Find where the given text appears and provide that cell's center as (x, y) coordinate. 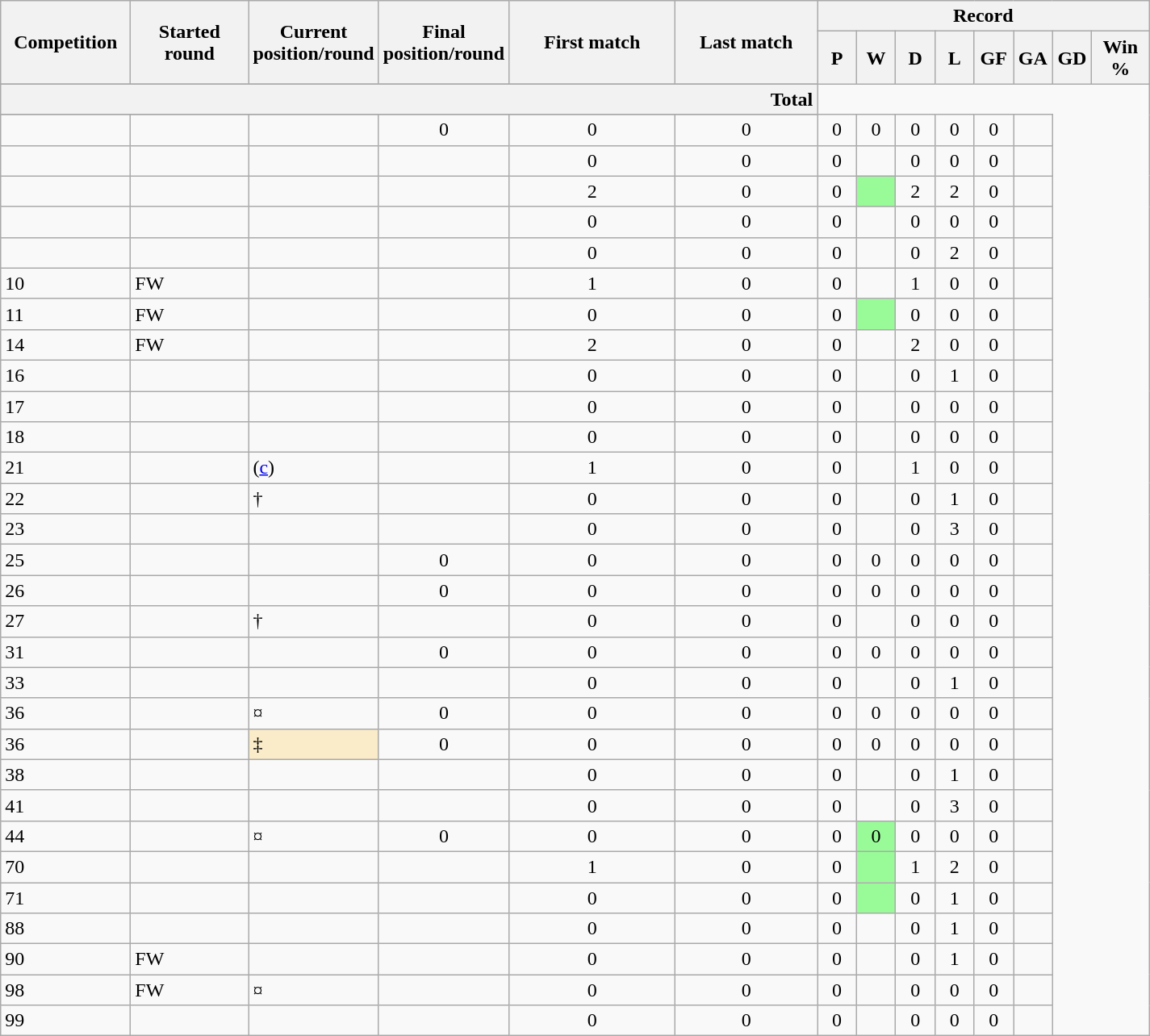
38 (66, 775)
Win % (1120, 58)
Final position/round (444, 42)
Record (983, 16)
D (915, 58)
41 (66, 805)
16 (66, 375)
(c) (313, 468)
98 (66, 990)
18 (66, 437)
10 (66, 283)
88 (66, 929)
GA (1033, 58)
23 (66, 529)
11 (66, 314)
90 (66, 959)
25 (66, 560)
71 (66, 898)
‡ (313, 744)
W (876, 58)
70 (66, 867)
14 (66, 345)
33 (66, 683)
L (954, 58)
99 (66, 1021)
44 (66, 836)
Last match (746, 42)
26 (66, 591)
Total (409, 99)
GF (994, 58)
Current position/round (313, 42)
Started round (190, 42)
22 (66, 499)
31 (66, 652)
27 (66, 621)
GD (1072, 58)
P (838, 58)
21 (66, 468)
Competition (66, 42)
17 (66, 406)
First match (592, 42)
